For the text-containing cell, return its midpoint in [X, Y] coordinate format. 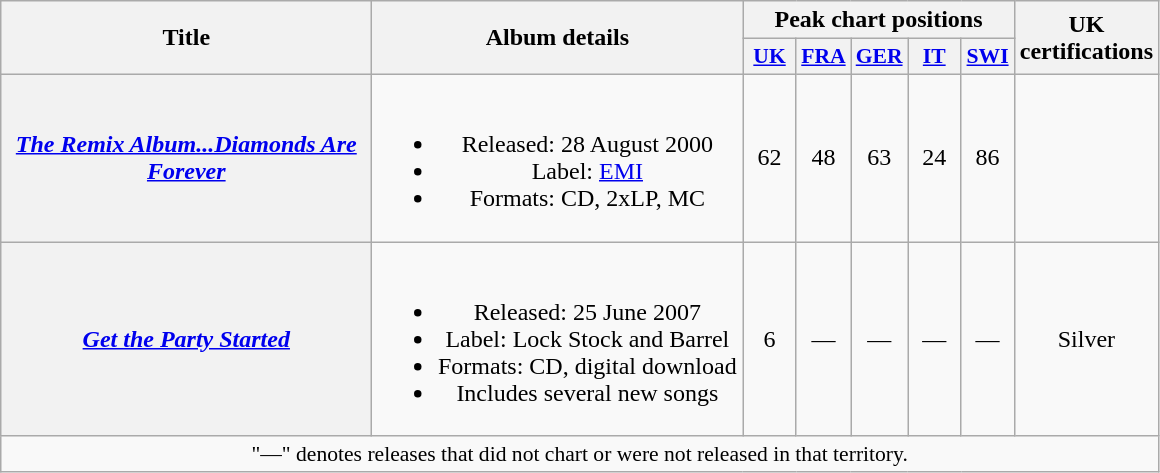
UKcertifications [1086, 38]
48 [823, 158]
UK [770, 57]
6 [770, 339]
Peak chart positions [878, 20]
Silver [1086, 339]
86 [988, 158]
62 [770, 158]
FRA [823, 57]
GER [880, 57]
SWI [988, 57]
Album details [558, 38]
Released: 25 June 2007Label: Lock Stock and BarrelFormats: CD, digital downloadIncludes several new songs [558, 339]
"—" denotes releases that did not chart or were not released in that territory. [580, 454]
IT [934, 57]
Released: 28 August 2000Label: EMIFormats: CD, 2xLP, MC [558, 158]
The Remix Album...Diamonds Are Forever [186, 158]
24 [934, 158]
Get the Party Started [186, 339]
Title [186, 38]
63 [880, 158]
